Output the [x, y] coordinate of the center of the cell containing the given text.  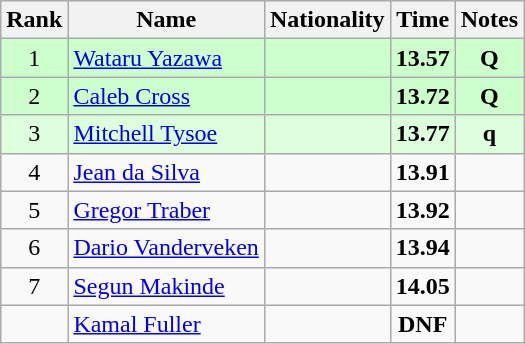
q [489, 134]
Time [422, 20]
4 [34, 172]
6 [34, 248]
5 [34, 210]
3 [34, 134]
13.72 [422, 96]
Nationality [327, 20]
13.91 [422, 172]
Segun Makinde [166, 286]
13.57 [422, 58]
13.92 [422, 210]
13.77 [422, 134]
7 [34, 286]
Jean da Silva [166, 172]
Kamal Fuller [166, 324]
14.05 [422, 286]
Gregor Traber [166, 210]
DNF [422, 324]
1 [34, 58]
Mitchell Tysoe [166, 134]
Rank [34, 20]
Caleb Cross [166, 96]
2 [34, 96]
Dario Vanderveken [166, 248]
Notes [489, 20]
Name [166, 20]
13.94 [422, 248]
Wataru Yazawa [166, 58]
